Output the (X, Y) coordinate of the center of the cell containing the given text.  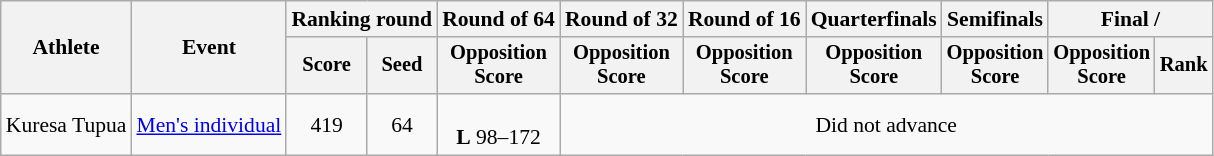
L 98–172 (498, 124)
Score (326, 66)
Round of 16 (744, 19)
Round of 32 (622, 19)
Athlete (66, 48)
419 (326, 124)
Kuresa Tupua (66, 124)
Event (208, 48)
Seed (402, 66)
Rank (1184, 66)
Semifinals (996, 19)
64 (402, 124)
Final / (1130, 19)
Round of 64 (498, 19)
Ranking round (362, 19)
Quarterfinals (874, 19)
Men's individual (208, 124)
Did not advance (886, 124)
